Output the [x, y] coordinate of the center of the cell containing the given text.  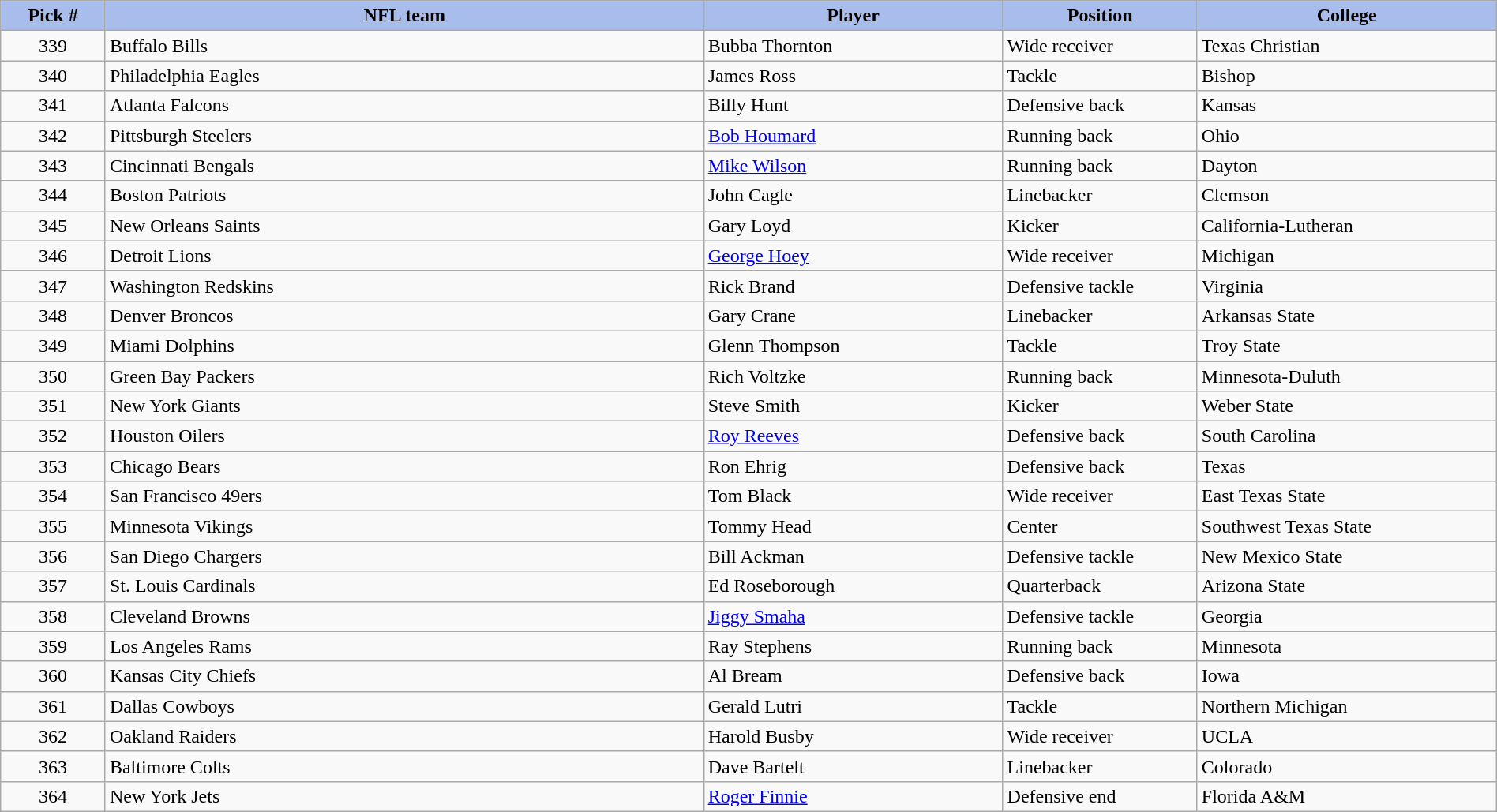
Northern Michigan [1347, 706]
Chicago Bears [404, 466]
359 [54, 646]
356 [54, 556]
342 [54, 136]
Minnesota-Duluth [1347, 376]
348 [54, 316]
358 [54, 616]
Cincinnati Bengals [404, 166]
Dave Bartelt [853, 766]
John Cagle [853, 196]
Quarterback [1100, 586]
James Ross [853, 76]
Philadelphia Eagles [404, 76]
NFL team [404, 16]
Ron Ehrig [853, 466]
New Orleans Saints [404, 226]
357 [54, 586]
351 [54, 406]
349 [54, 346]
Gary Crane [853, 316]
Kansas [1347, 106]
Boston Patriots [404, 196]
College [1347, 16]
340 [54, 76]
San Francisco 49ers [404, 496]
East Texas State [1347, 496]
344 [54, 196]
363 [54, 766]
Tommy Head [853, 526]
Iowa [1347, 676]
Player [853, 16]
343 [54, 166]
360 [54, 676]
Pittsburgh Steelers [404, 136]
Dallas Cowboys [404, 706]
Buffalo Bills [404, 46]
Rich Voltzke [853, 376]
346 [54, 256]
339 [54, 46]
New Mexico State [1347, 556]
Defensive end [1100, 796]
Troy State [1347, 346]
Ray Stephens [853, 646]
Atlanta Falcons [404, 106]
345 [54, 226]
California-Lutheran [1347, 226]
Minnesota Vikings [404, 526]
New York Giants [404, 406]
341 [54, 106]
Southwest Texas State [1347, 526]
Colorado [1347, 766]
Steve Smith [853, 406]
UCLA [1347, 736]
Bishop [1347, 76]
Georgia [1347, 616]
Denver Broncos [404, 316]
Position [1100, 16]
Houston Oilers [404, 436]
Texas Christian [1347, 46]
Mike Wilson [853, 166]
350 [54, 376]
Miami Dolphins [404, 346]
St. Louis Cardinals [404, 586]
352 [54, 436]
San Diego Chargers [404, 556]
Gary Loyd [853, 226]
354 [54, 496]
New York Jets [404, 796]
Roger Finnie [853, 796]
Ed Roseborough [853, 586]
Tom Black [853, 496]
347 [54, 286]
George Hoey [853, 256]
Bob Houmard [853, 136]
Harold Busby [853, 736]
Gerald Lutri [853, 706]
Glenn Thompson [853, 346]
Bill Ackman [853, 556]
Cleveland Browns [404, 616]
Bubba Thornton [853, 46]
Kansas City Chiefs [404, 676]
Jiggy Smaha [853, 616]
Roy Reeves [853, 436]
Florida A&M [1347, 796]
Detroit Lions [404, 256]
Pick # [54, 16]
South Carolina [1347, 436]
Arizona State [1347, 586]
355 [54, 526]
Los Angeles Rams [404, 646]
353 [54, 466]
Center [1100, 526]
Minnesota [1347, 646]
Arkansas State [1347, 316]
Green Bay Packers [404, 376]
Virginia [1347, 286]
Baltimore Colts [404, 766]
Texas [1347, 466]
Al Bream [853, 676]
Rick Brand [853, 286]
Weber State [1347, 406]
361 [54, 706]
Clemson [1347, 196]
Michigan [1347, 256]
Ohio [1347, 136]
364 [54, 796]
Washington Redskins [404, 286]
Dayton [1347, 166]
Billy Hunt [853, 106]
362 [54, 736]
Oakland Raiders [404, 736]
